Detect which cell encompasses the target text, then output its [X, Y] center coordinate. 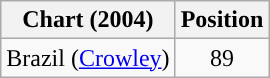
Position [222, 20]
Brazil (Crowley) [88, 58]
89 [222, 58]
Chart (2004) [88, 20]
